Return (x, y) of the center of cell containing provided text 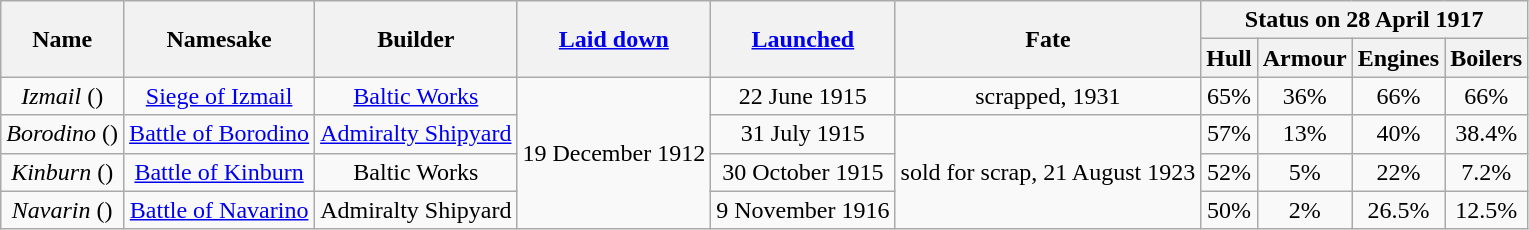
Name (62, 39)
Boilers (1486, 58)
26.5% (1398, 210)
57% (1229, 134)
36% (1304, 96)
Izmail () (62, 96)
Battle of Borodino (220, 134)
40% (1398, 134)
50% (1229, 210)
19 December 1912 (614, 153)
Namesake (220, 39)
Battle of Kinburn (220, 172)
Battle of Navarino (220, 210)
13% (1304, 134)
22 June 1915 (803, 96)
Hull (1229, 58)
Fate (1048, 39)
2% (1304, 210)
Armour (1304, 58)
Engines (1398, 58)
22% (1398, 172)
52% (1229, 172)
9 November 1916 (803, 210)
Borodino () (62, 134)
65% (1229, 96)
Siege of Izmail (220, 96)
scrapped, 1931 (1048, 96)
Navarin () (62, 210)
sold for scrap, 21 August 1923 (1048, 172)
Kinburn () (62, 172)
30 October 1915 (803, 172)
7.2% (1486, 172)
38.4% (1486, 134)
Status on 28 April 1917 (1364, 20)
5% (1304, 172)
Builder (416, 39)
Launched (803, 39)
Laid down (614, 39)
31 July 1915 (803, 134)
12.5% (1486, 210)
